Detect which cell encompasses the target text, then output its [x, y] center coordinate. 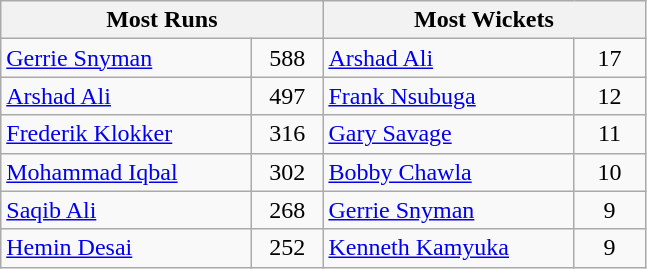
316 [288, 134]
17 [610, 58]
12 [610, 96]
Most Runs [162, 20]
Most Wickets [484, 20]
252 [288, 248]
Kenneth Kamyuka [448, 248]
Frank Nsubuga [448, 96]
Mohammad Iqbal [126, 172]
497 [288, 96]
268 [288, 210]
Saqib Ali [126, 210]
11 [610, 134]
Hemin Desai [126, 248]
588 [288, 58]
Bobby Chawla [448, 172]
10 [610, 172]
Gary Savage [448, 134]
Frederik Klokker [126, 134]
302 [288, 172]
